Pinpoint the cell where the given text exists, returning its [x, y] midpoint coordinate. 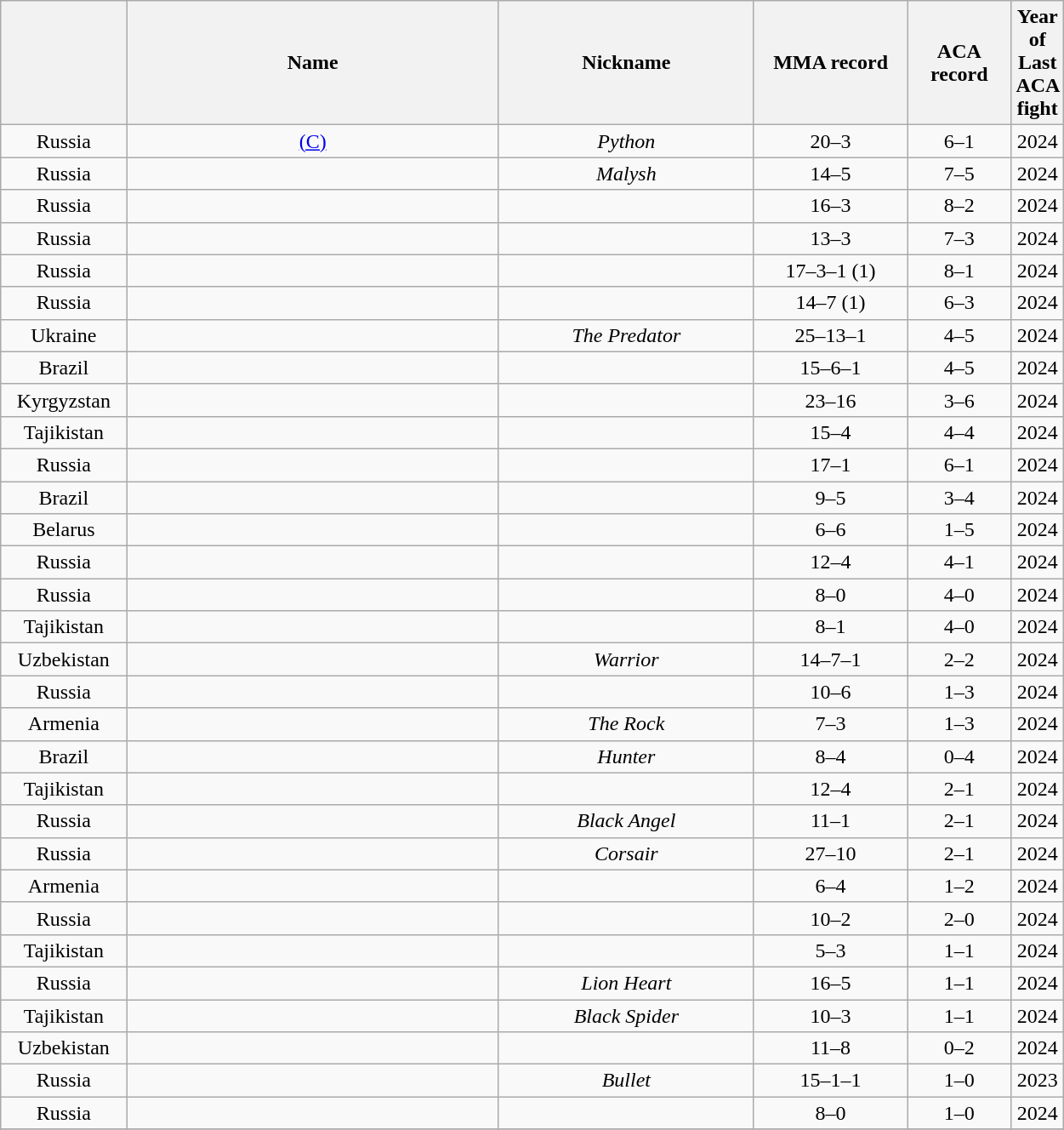
4–1 [959, 562]
ACA record [959, 63]
2023 [1038, 1081]
Warrior [626, 659]
16–5 [830, 983]
Lion Heart [626, 983]
3–4 [959, 498]
1–2 [959, 886]
15–6–1 [830, 368]
Hunter [626, 756]
2–2 [959, 659]
14–5 [830, 174]
6–3 [959, 303]
Black Spider [626, 1015]
0–4 [959, 756]
16–3 [830, 206]
10–3 [830, 1015]
(C) [313, 141]
5–3 [830, 950]
15–1–1 [830, 1081]
Nickname [626, 63]
Ukraine [64, 335]
15–4 [830, 432]
Malysh [626, 174]
2–0 [959, 918]
17–3–1 (1) [830, 271]
Corsair [626, 853]
Kyrgyzstan [64, 400]
20–3 [830, 141]
23–16 [830, 400]
27–10 [830, 853]
14–7 (1) [830, 303]
Belarus [64, 530]
8–2 [959, 206]
6–4 [830, 886]
Year of Last ACA fight [1038, 63]
The Predator [626, 335]
8–4 [830, 756]
25–13–1 [830, 335]
3–6 [959, 400]
10–6 [830, 692]
Name [313, 63]
1–5 [959, 530]
0–2 [959, 1048]
6–6 [830, 530]
11–1 [830, 821]
9–5 [830, 498]
Python [626, 141]
14–7–1 [830, 659]
MMA record [830, 63]
Bullet [626, 1081]
4–4 [959, 432]
The Rock [626, 724]
Black Angel [626, 821]
7–5 [959, 174]
10–2 [830, 918]
11–8 [830, 1048]
13–3 [830, 238]
17–1 [830, 465]
